Extract the [X, Y] coordinate from the center of the cell holding the provided text.  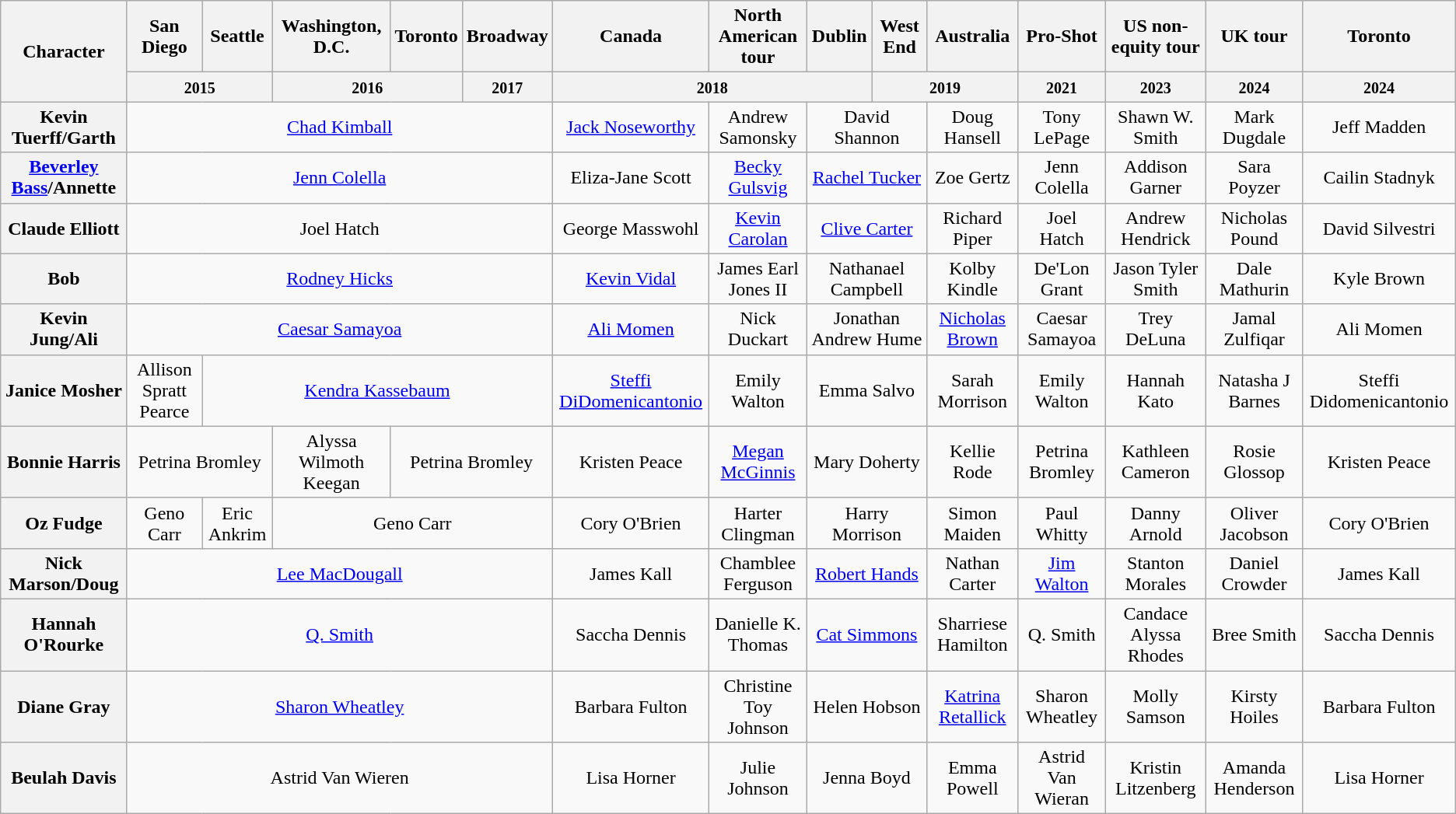
Christine Toy Johnson [758, 706]
David Silvestri [1379, 229]
Oz Fudge [64, 522]
Jeff Madden [1379, 128]
Megan McGinnis [758, 462]
2019 [944, 87]
Emma Salvo [866, 390]
Richard Piper [972, 229]
Jonathan Andrew Hume [866, 330]
Sharriese Hamilton [972, 634]
Clive Carter [866, 229]
Kyle Brown [1379, 278]
Steffi Didomenicantonio [1379, 390]
Mark Dugdale [1254, 128]
Astrid Van Wieran [1062, 778]
2023 [1156, 87]
Dale Mathurin [1254, 278]
Natasha J Barnes [1254, 390]
Danielle K. Thomas [758, 634]
Canada [631, 37]
Seattle [238, 37]
Molly Samson [1156, 706]
UK tour [1254, 37]
Kevin Vidal [631, 278]
Nick Duckart [758, 330]
2017 [507, 87]
Sara Poyzer [1254, 177]
Jim Walton [1062, 574]
Kellie Rode [972, 462]
Janice Mosher [64, 390]
Paul Whitty [1062, 522]
Allison Spratt Pearce [165, 390]
Nick Marson/Doug [64, 574]
San Diego [165, 37]
Danny Arnold [1156, 522]
Daniel Crowder [1254, 574]
Jason Tyler Smith [1156, 278]
Chad Kimball [339, 128]
Rachel Tucker [866, 177]
Lee MacDougall [339, 574]
Steffi DiDomenicantonio [631, 390]
Katrina Retallick [972, 706]
Sarah Morrison [972, 390]
Addison Garner [1156, 177]
Hannah Kato [1156, 390]
Emma Powell [972, 778]
Kevin Tuerff/Garth [64, 128]
North American tour [758, 37]
Dublin [839, 37]
Hannah O'Rourke [64, 634]
US non-equity tour [1156, 37]
Amanda Henderson [1254, 778]
Nathanael Campbell [866, 278]
Claude Elliott [64, 229]
Cailin Stadnyk [1379, 177]
Eliza-Jane Scott [631, 177]
Harry Morrison [866, 522]
Helen Hobson [866, 706]
West End [899, 37]
Jenna Boyd [866, 778]
Rosie Glossop [1254, 462]
Stanton Morales [1156, 574]
Robert Hands [866, 574]
Nathan Carter [972, 574]
Andrew Samonsky [758, 128]
Becky Gulsvig [758, 177]
Simon Maiden [972, 522]
Harter Clingman [758, 522]
Eric Ankrim [238, 522]
Alyssa Wilmoth Keegan [331, 462]
George Masswohl [631, 229]
Jack Noseworthy [631, 128]
Kendra Kassebaum [378, 390]
Shawn W. Smith [1156, 128]
Tony LePage [1062, 128]
Cat Simmons [866, 634]
2021 [1062, 87]
Kathleen Cameron [1156, 462]
Bob [64, 278]
2015 [199, 87]
Australia [972, 37]
2016 [367, 87]
Doug Hansell [972, 128]
Oliver Jacobson [1254, 522]
Beverley Bass/Annette [64, 177]
Julie Johnson [758, 778]
2018 [712, 87]
Chamblee Ferguson [758, 574]
Rodney Hicks [339, 278]
Trey DeLuna [1156, 330]
Diane Gray [64, 706]
Beulah Davis [64, 778]
Jamal Zulfiqar [1254, 330]
Zoe Gertz [972, 177]
Kirsty Hoiles [1254, 706]
Nicholas Pound [1254, 229]
Bree Smith [1254, 634]
De'Lon Grant [1062, 278]
Kristin Litzenberg [1156, 778]
Candace Alyssa Rhodes [1156, 634]
Bonnie Harris [64, 462]
Broadway [507, 37]
Kevin Jung/Ali [64, 330]
Astrid Van Wieren [339, 778]
Nicholas Brown [972, 330]
Washington, D.C. [331, 37]
Kevin Carolan [758, 229]
David Shannon [866, 128]
Andrew Hendrick [1156, 229]
James Earl Jones II [758, 278]
Pro-Shot [1062, 37]
Character [64, 51]
Kolby Kindle [972, 278]
Mary Doherty [866, 462]
